Output the (x, y) coordinate of the center of the cell containing the given text.  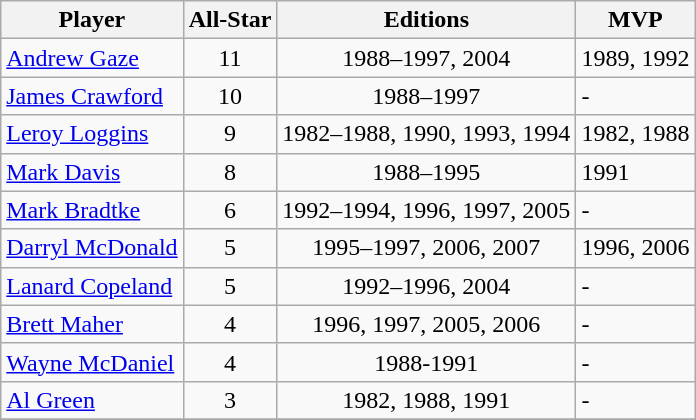
James Crawford (92, 96)
11 (230, 58)
1992–1994, 1996, 1997, 2005 (426, 210)
6 (230, 210)
Editions (426, 20)
Darryl McDonald (92, 248)
1995–1997, 2006, 2007 (426, 248)
1988–1997, 2004 (426, 58)
1982, 1988 (636, 134)
MVP (636, 20)
3 (230, 400)
1996, 2006 (636, 248)
1982, 1988, 1991 (426, 400)
Player (92, 20)
Brett Maher (92, 324)
1988–1995 (426, 172)
8 (230, 172)
1989, 1992 (636, 58)
Al Green (92, 400)
1988–1997 (426, 96)
All-Star (230, 20)
9 (230, 134)
1996, 1997, 2005, 2006 (426, 324)
Wayne McDaniel (92, 362)
Mark Davis (92, 172)
1982–1988, 1990, 1993, 1994 (426, 134)
1992–1996, 2004 (426, 286)
1991 (636, 172)
Andrew Gaze (92, 58)
Mark Bradtke (92, 210)
10 (230, 96)
1988-1991 (426, 362)
Lanard Copeland (92, 286)
Leroy Loggins (92, 134)
